For the text-containing cell, return its midpoint in [x, y] coordinate format. 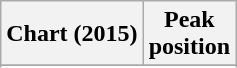
Chart (2015) [72, 34]
Peakposition [189, 34]
